For the text-containing cell, return its midpoint in (X, Y) coordinate format. 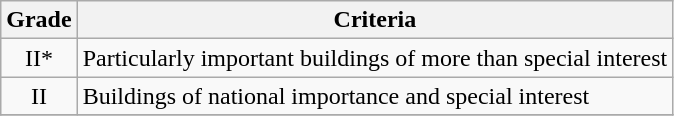
II* (39, 58)
II (39, 96)
Criteria (375, 20)
Particularly important buildings of more than special interest (375, 58)
Buildings of national importance and special interest (375, 96)
Grade (39, 20)
